Search for the cell housing the specified text and yield its (X, Y) center coordinate. 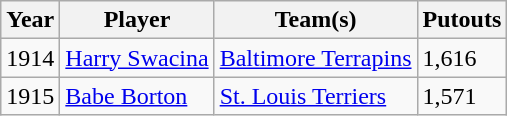
Harry Swacina (137, 58)
Year (30, 20)
1,571 (462, 96)
1,616 (462, 58)
Babe Borton (137, 96)
Baltimore Terrapins (316, 58)
Player (137, 20)
1914 (30, 58)
Putouts (462, 20)
1915 (30, 96)
St. Louis Terriers (316, 96)
Team(s) (316, 20)
